Search for the cell housing the specified text and yield its (X, Y) center coordinate. 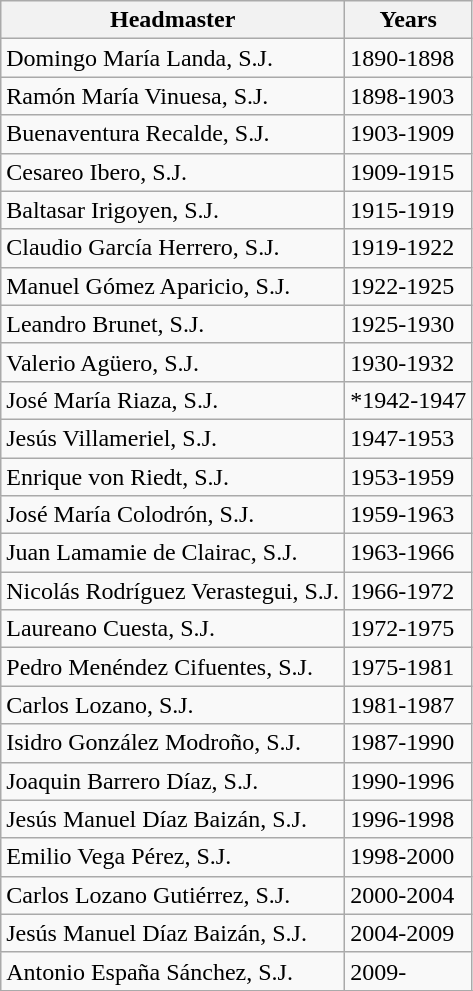
José María Colodrón, S.J. (173, 515)
1963-1966 (408, 553)
2004-2009 (408, 933)
Nicolás Rodríguez Verastegui, S.J. (173, 591)
Carlos Lozano, S.J. (173, 705)
1966-1972 (408, 591)
Laureano Cuesta, S.J. (173, 629)
1998-2000 (408, 857)
1981-1987 (408, 705)
Carlos Lozano Gutiérrez, S.J. (173, 895)
Antonio España Sánchez, S.J. (173, 971)
1990-1996 (408, 781)
Headmaster (173, 20)
Cesareo Ibero, S.J. (173, 172)
2009- (408, 971)
Claudio García Herrero, S.J. (173, 248)
Buenaventura Recalde, S.J. (173, 134)
1903-1909 (408, 134)
1987-1990 (408, 743)
1925-1930 (408, 324)
Years (408, 20)
1953-1959 (408, 477)
Manuel Gómez Aparicio, S.J. (173, 286)
1922-1925 (408, 286)
1898-1903 (408, 96)
2000-2004 (408, 895)
José María Riaza, S.J. (173, 400)
1909-1915 (408, 172)
1996-1998 (408, 819)
1972-1975 (408, 629)
1919-1922 (408, 248)
1947-1953 (408, 438)
*1942-1947 (408, 400)
Emilio Vega Pérez, S.J. (173, 857)
Leandro Brunet, S.J. (173, 324)
Valerio Agüero, S.J. (173, 362)
Joaquin Barrero Díaz, S.J. (173, 781)
Pedro Menéndez Cifuentes, S.J. (173, 667)
1915-1919 (408, 210)
Isidro González Modroño, S.J. (173, 743)
Jesús Villameriel, S.J. (173, 438)
Baltasar Irigoyen, S.J. (173, 210)
1890-1898 (408, 58)
Enrique von Riedt, S.J. (173, 477)
Ramón María Vinuesa, S.J. (173, 96)
1930-1932 (408, 362)
1975-1981 (408, 667)
1959-1963 (408, 515)
Domingo María Landa, S.J. (173, 58)
Juan Lamamie de Clairac, S.J. (173, 553)
